From the cell containing the given text, extract its center point as (X, Y) coordinate. 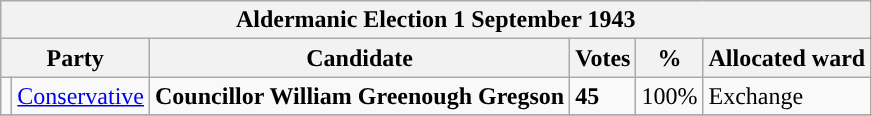
45 (603, 96)
Conservative (81, 96)
% (670, 58)
Party (76, 58)
Exchange (787, 96)
Councillor William Greenough Gregson (360, 96)
Allocated ward (787, 58)
Candidate (360, 58)
Aldermanic Election 1 September 1943 (436, 20)
Votes (603, 58)
100% (670, 96)
